For the text-containing cell, return its midpoint in (X, Y) coordinate format. 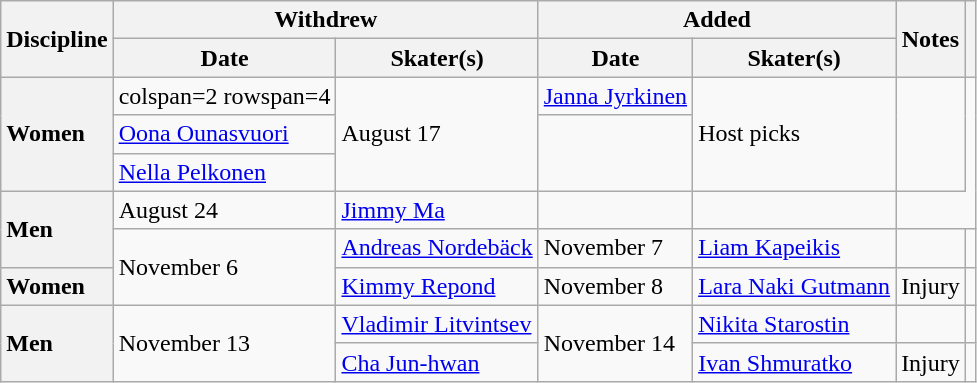
August 24 (224, 210)
Nella Pelkonen (224, 172)
Ivan Shmuratko (794, 362)
Andreas Nordebäck (437, 248)
Lara Naki Gutmann (794, 286)
Host picks (794, 134)
Discipline (57, 39)
November 13 (224, 343)
November 8 (615, 286)
Added (716, 20)
Liam Kapeikis (794, 248)
Notes (931, 39)
Janna Jyrkinen (615, 96)
Oona Ounasvuori (224, 134)
November 6 (224, 267)
Cha Jun-hwan (437, 362)
November 14 (615, 343)
colspan=2 rowspan=4 (224, 96)
Jimmy Ma (437, 210)
Kimmy Repond (437, 286)
August 17 (437, 134)
Vladimir Litvintsev (437, 324)
Nikita Starostin (794, 324)
November 7 (615, 248)
Withdrew (326, 20)
